Provide the (X, Y) coordinate of the cell's center where the given text is located.  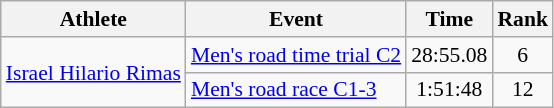
Rank (522, 19)
Time (449, 19)
Israel Hilario Rimas (94, 72)
Athlete (94, 19)
Men's road race C1-3 (296, 90)
12 (522, 90)
Event (296, 19)
6 (522, 55)
Men's road time trial C2 (296, 55)
28:55.08 (449, 55)
1:51:48 (449, 90)
